Search for the cell housing the specified text and yield its (x, y) center coordinate. 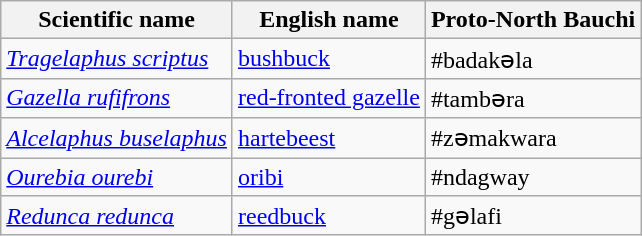
bushbuck (328, 59)
hartebeest (328, 138)
Redunca redunca (117, 216)
#tambəra (532, 98)
red-fronted gazelle (328, 98)
Proto-North Bauchi (532, 20)
#badakəla (532, 59)
reedbuck (328, 216)
Alcelaphus buselaphus (117, 138)
oribi (328, 177)
Ourebia ourebi (117, 177)
Scientific name (117, 20)
#zəmakwara (532, 138)
Tragelaphus scriptus (117, 59)
#gəlafi (532, 216)
English name (328, 20)
#ndagway (532, 177)
Gazella rufifrons (117, 98)
